Scan for the cell matching the given text and deliver its (x, y) coordinate at center. 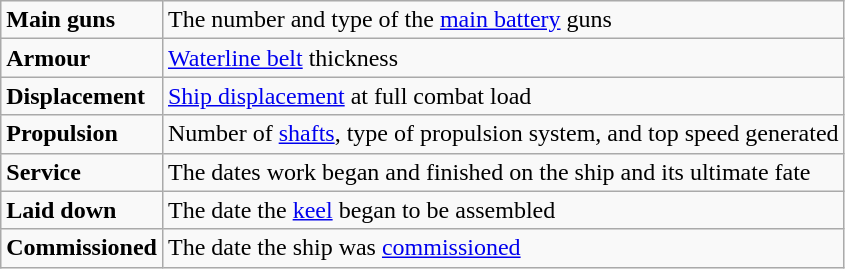
Main guns (82, 20)
Commissioned (82, 248)
Waterline belt thickness (503, 58)
Ship displacement at full combat load (503, 96)
The date the keel began to be assembled (503, 210)
Displacement (82, 96)
Number of shafts, type of propulsion system, and top speed generated (503, 134)
The date the ship was commissioned (503, 248)
The dates work began and finished on the ship and its ultimate fate (503, 172)
Service (82, 172)
Propulsion (82, 134)
Armour (82, 58)
The number and type of the main battery guns (503, 20)
Laid down (82, 210)
